From the cell containing the given text, extract its center point as (x, y) coordinate. 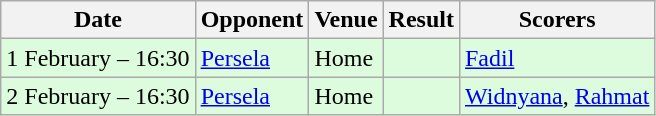
Date (98, 20)
2 February – 16:30 (98, 96)
Result (421, 20)
Fadil (556, 58)
Venue (346, 20)
Widnyana, Rahmat (556, 96)
Opponent (252, 20)
Scorers (556, 20)
1 February – 16:30 (98, 58)
